Provide the [X, Y] coordinate of the cell's center where the given text is located.  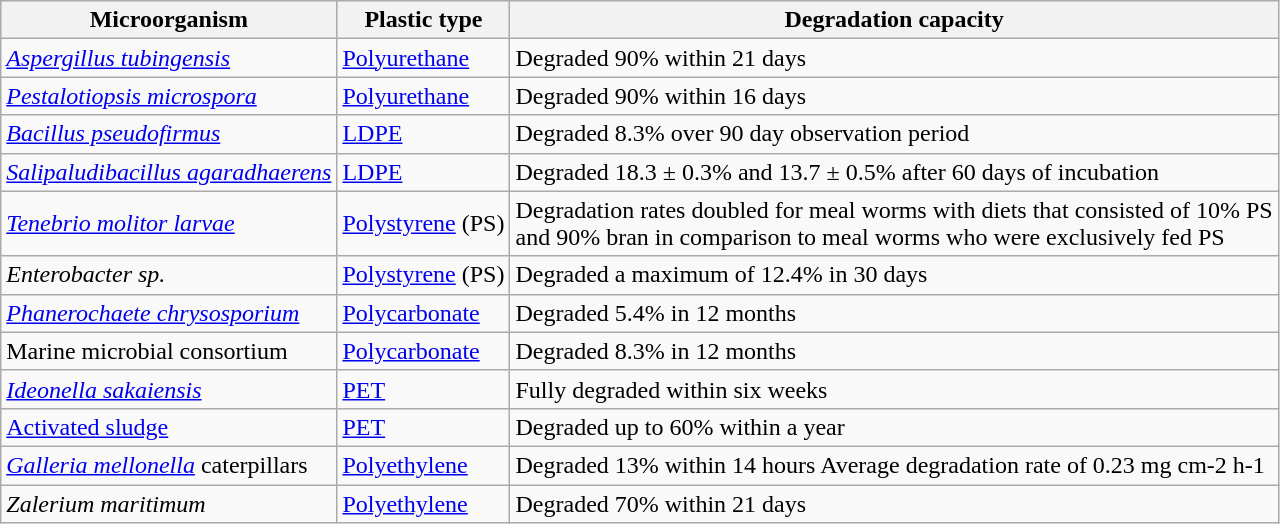
Microorganism [169, 20]
Aspergillus tubingensis [169, 58]
Pestalotiopsis microspora [169, 96]
Fully degraded within six weeks [894, 389]
Galleria mellonella caterpillars [169, 465]
Marine microbial consortium [169, 351]
Degraded 8.3% over 90 day observation period [894, 134]
Degradation capacity [894, 20]
Activated sludge [169, 427]
Degraded 90% within 16 days [894, 96]
Bacillus pseudofirmus [169, 134]
Degraded 70% within 21 days [894, 503]
Zalerium maritimum [169, 503]
Enterobacter sp. [169, 275]
Degraded 13% within 14 hours Average degradation rate of 0.23 mg cm-2 h-1 [894, 465]
Plastic type [424, 20]
Tenebrio molitor larvae [169, 224]
Phanerochaete chrysosporium [169, 313]
Degraded 5.4% in 12 months [894, 313]
Degraded a maximum of 12.4% in 30 days [894, 275]
Degraded up to 60% within a year [894, 427]
Degraded 8.3% in 12 months [894, 351]
Ideonella sakaiensis [169, 389]
Salipaludibacillus agaradhaerens [169, 172]
Degraded 90% within 21 days [894, 58]
Degraded 18.3 ± 0.3% and 13.7 ± 0.5% after 60 days of incubation [894, 172]
Degradation rates doubled for meal worms with diets that consisted of 10% PSand 90% bran in comparison to meal worms who were exclusively fed PS [894, 224]
